Determine the [X, Y] coordinate at the center of the cell enclosing the given text.  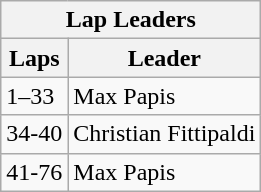
34-40 [34, 134]
1–33 [34, 96]
Leader [164, 58]
Lap Leaders [131, 20]
Laps [34, 58]
41-76 [34, 172]
Christian Fittipaldi [164, 134]
